Extract the [x, y] coordinate from the center of the cell holding the provided text.  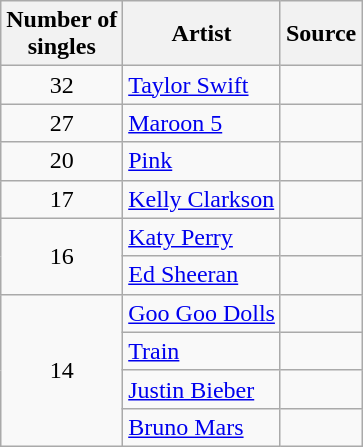
Goo Goo Dolls [202, 313]
16 [62, 256]
Number of singles [62, 34]
17 [62, 199]
Source [320, 34]
Bruno Mars [202, 427]
32 [62, 85]
Ed Sheeran [202, 275]
27 [62, 123]
20 [62, 161]
Katy Perry [202, 237]
Artist [202, 34]
Pink [202, 161]
Kelly Clarkson [202, 199]
14 [62, 370]
Taylor Swift [202, 85]
Justin Bieber [202, 389]
Train [202, 351]
Maroon 5 [202, 123]
